From the cell containing the given text, extract its center point as [x, y] coordinate. 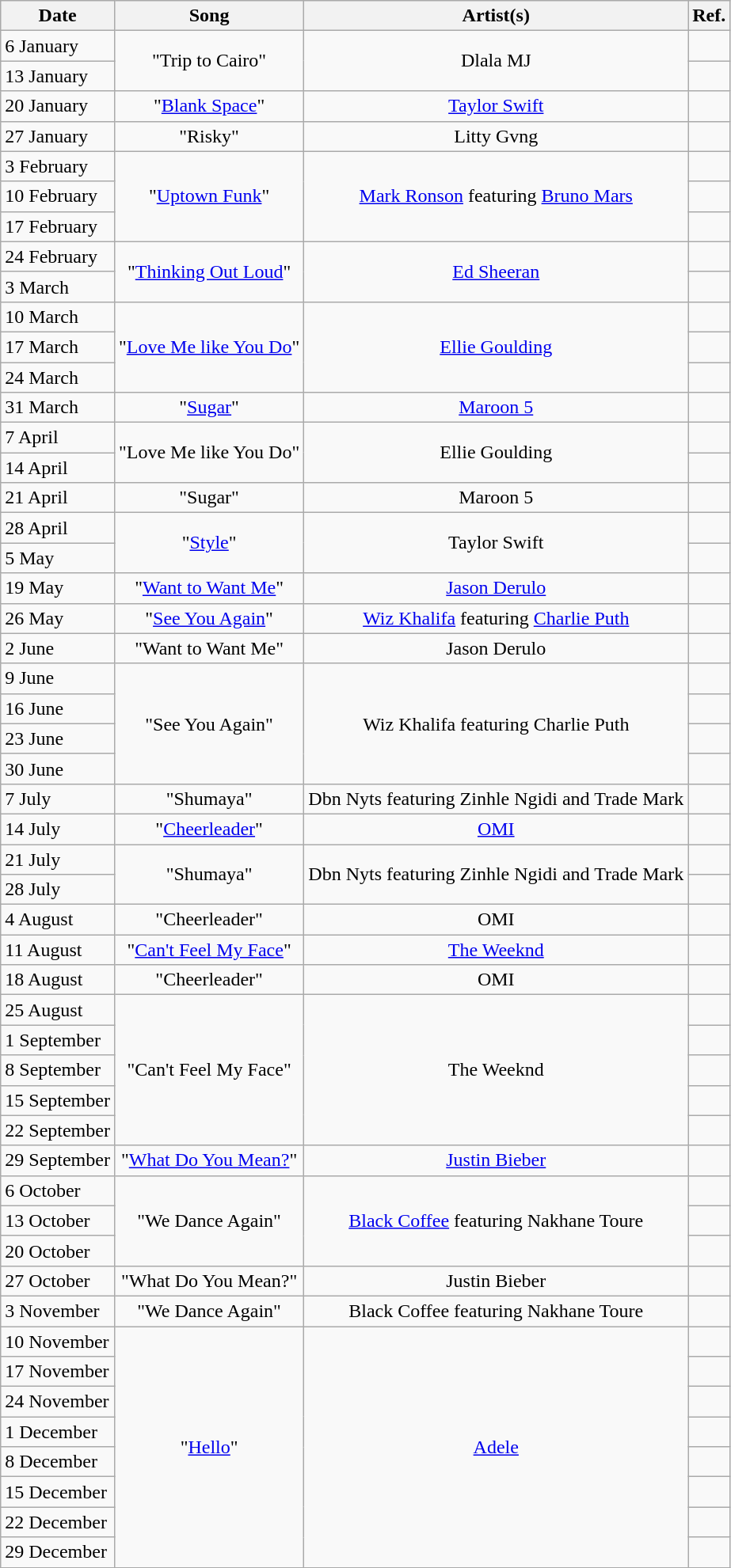
4 August [58, 920]
19 May [58, 588]
20 October [58, 1251]
Song [209, 16]
23 June [58, 738]
"Trip to Cairo" [209, 61]
3 November [58, 1311]
11 August [58, 950]
Adele [496, 1447]
20 January [58, 106]
6 January [58, 46]
7 April [58, 438]
13 October [58, 1221]
14 July [58, 829]
24 March [58, 378]
"Hello" [209, 1447]
"Style" [209, 543]
Ref. [710, 16]
29 December [58, 1552]
6 October [58, 1190]
24 February [58, 256]
17 November [58, 1372]
31 March [58, 408]
21 April [58, 498]
3 March [58, 287]
28 July [58, 890]
10 November [58, 1342]
14 April [58, 468]
8 September [58, 1070]
1 December [58, 1432]
27 January [58, 136]
10 February [58, 196]
"Uptown Funk" [209, 196]
24 November [58, 1402]
"Risky" [209, 136]
Artist(s) [496, 16]
27 October [58, 1281]
3 February [58, 166]
2 June [58, 648]
16 June [58, 708]
7 July [58, 799]
29 September [58, 1160]
15 September [58, 1100]
22 September [58, 1130]
25 August [58, 1010]
Ed Sheeran [496, 271]
"Blank Space" [209, 106]
Date [58, 16]
10 March [58, 317]
8 December [58, 1462]
22 December [58, 1522]
13 January [58, 76]
17 March [58, 347]
9 June [58, 678]
1 September [58, 1040]
"Thinking Out Loud" [209, 271]
21 July [58, 859]
Mark Ronson featuring Bruno Mars [496, 196]
5 May [58, 558]
17 February [58, 226]
28 April [58, 528]
Litty Gvng [496, 136]
Dlala MJ [496, 61]
26 May [58, 618]
30 June [58, 769]
18 August [58, 980]
15 December [58, 1492]
